Scan for the cell matching the given text and deliver its [X, Y] coordinate at center. 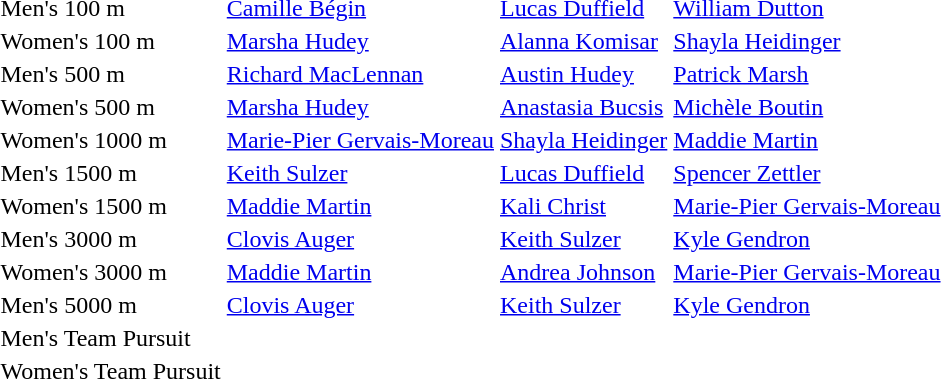
Andrea Johnson [583, 272]
Anastasia Bucsis [583, 107]
Kali Christ [583, 206]
Alanna Komisar [583, 41]
Lucas Duffield [583, 173]
Richard MacLennan [360, 74]
Shayla Heidinger [583, 140]
Austin Hudey [583, 74]
Marie-Pier Gervais-Moreau [360, 140]
